Capture the cell that displays the provided text and extract its [x, y] central coordinate. 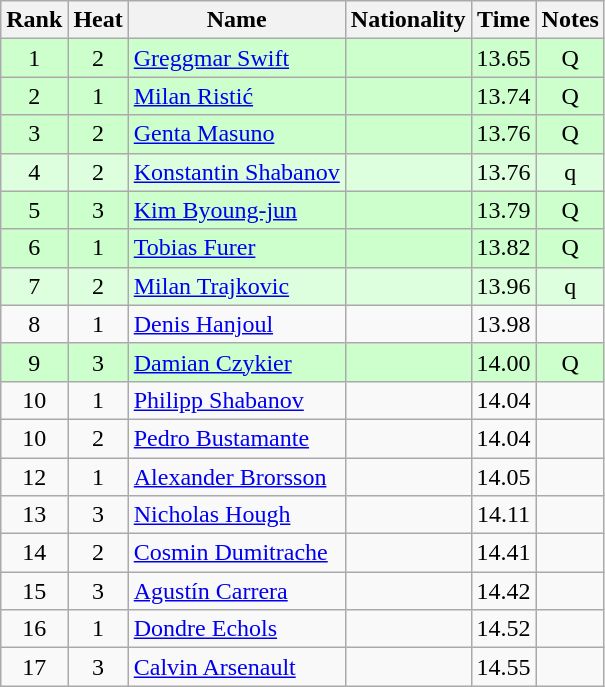
14 [34, 553]
Agustín Carrera [236, 591]
6 [34, 248]
Alexander Brorsson [236, 477]
Tobias Furer [236, 248]
12 [34, 477]
13.79 [504, 210]
Cosmin Dumitrache [236, 553]
7 [34, 286]
14.55 [504, 667]
Pedro Bustamante [236, 438]
14.42 [504, 591]
Milan Trajkovic [236, 286]
Damian Czykier [236, 362]
Calvin Arsenault [236, 667]
Greggmar Swift [236, 58]
13.74 [504, 96]
16 [34, 629]
Milan Ristić [236, 96]
9 [34, 362]
13.65 [504, 58]
14.00 [504, 362]
Nationality [408, 20]
Time [504, 20]
14.41 [504, 553]
15 [34, 591]
Denis Hanjoul [236, 324]
14.11 [504, 515]
Notes [570, 20]
Philipp Shabanov [236, 400]
Konstantin Shabanov [236, 172]
13.82 [504, 248]
Rank [34, 20]
14.05 [504, 477]
Heat [98, 20]
Genta Masuno [236, 134]
17 [34, 667]
5 [34, 210]
Name [236, 20]
14.52 [504, 629]
Kim Byoung-jun [236, 210]
4 [34, 172]
13.98 [504, 324]
Nicholas Hough [236, 515]
13.96 [504, 286]
8 [34, 324]
Dondre Echols [236, 629]
13 [34, 515]
